Locate the cell with the specified text and output its [x, y] center coordinate. 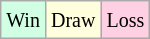
Draw [72, 20]
Win [24, 20]
Loss [126, 20]
